Identify which cell holds the provided text, then report its (X, Y) central coordinate. 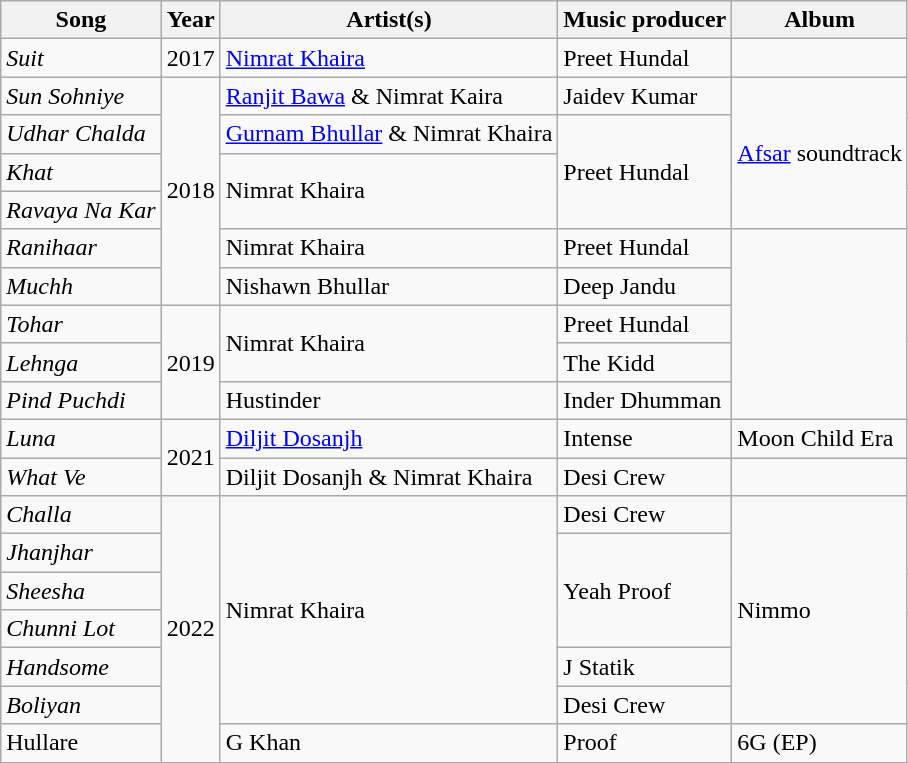
Muchh (81, 286)
Proof (645, 743)
Udhar Chalda (81, 134)
Inder Dhumman (645, 400)
Music producer (645, 20)
2021 (190, 457)
Year (190, 20)
Afsar soundtrack (820, 153)
Luna (81, 438)
Lehnga (81, 362)
2019 (190, 362)
Gurnam Bhullar & Nimrat Khaira (389, 134)
Pind Puchdi (81, 400)
Chunni Lot (81, 629)
The Kidd (645, 362)
Artist(s) (389, 20)
Album (820, 20)
Diljit Dosanjh & Nimrat Khaira (389, 477)
Sun Sohniye (81, 96)
Jaidev Kumar (645, 96)
J Statik (645, 667)
Song (81, 20)
Nishawn Bhullar (389, 286)
Ranjit Bawa & Nimrat Kaira (389, 96)
Ravaya Na Kar (81, 210)
Hustinder (389, 400)
Tohar (81, 324)
Hullare (81, 743)
Yeah Proof (645, 591)
Diljit Dosanjh (389, 438)
Moon Child Era (820, 438)
G Khan (389, 743)
Khat (81, 172)
Jhanjhar (81, 553)
Intense (645, 438)
Ranihaar (81, 248)
Suit (81, 58)
2018 (190, 191)
6G (EP) (820, 743)
Challa (81, 515)
Deep Jandu (645, 286)
2022 (190, 629)
What Ve (81, 477)
Nimmo (820, 610)
Sheesha (81, 591)
2017 (190, 58)
Handsome (81, 667)
Boliyan (81, 705)
